Pinpoint the cell where the given text exists, returning its (x, y) midpoint coordinate. 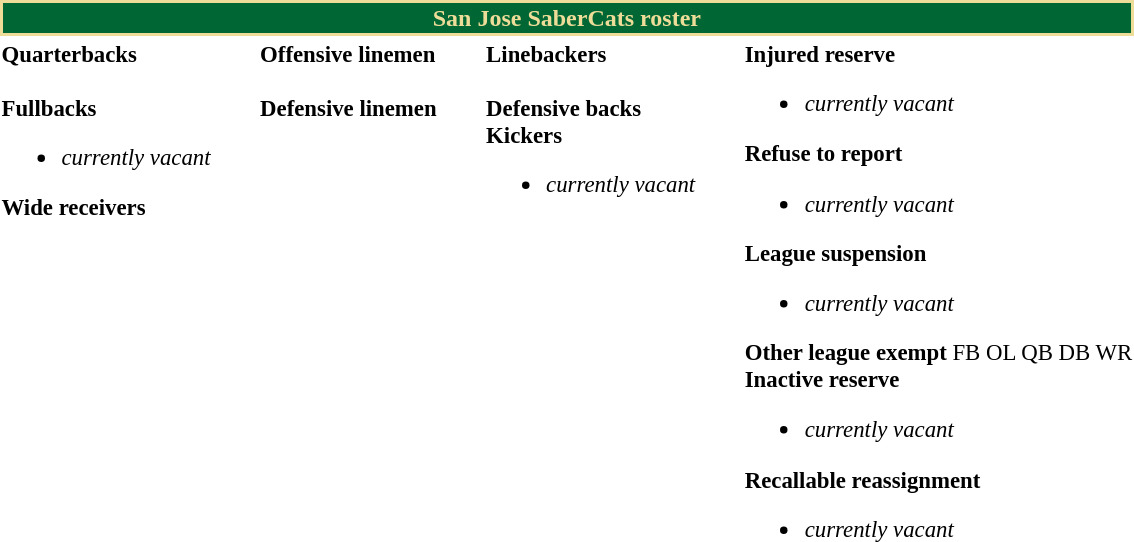
San Jose SaberCats roster (567, 18)
